Output the [x, y] coordinate of the center of the cell containing the given text.  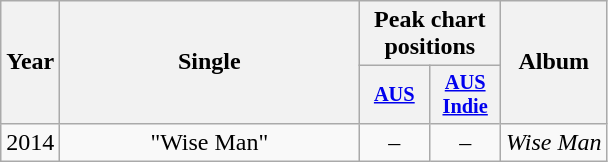
AUS [394, 95]
Peak chart positions [430, 34]
Album [554, 62]
Year [30, 62]
2014 [30, 142]
Wise Man [554, 142]
AUS Indie [466, 95]
"Wise Man" [210, 142]
Single [210, 62]
